Output the (x, y) coordinate of the center of the cell containing the given text.  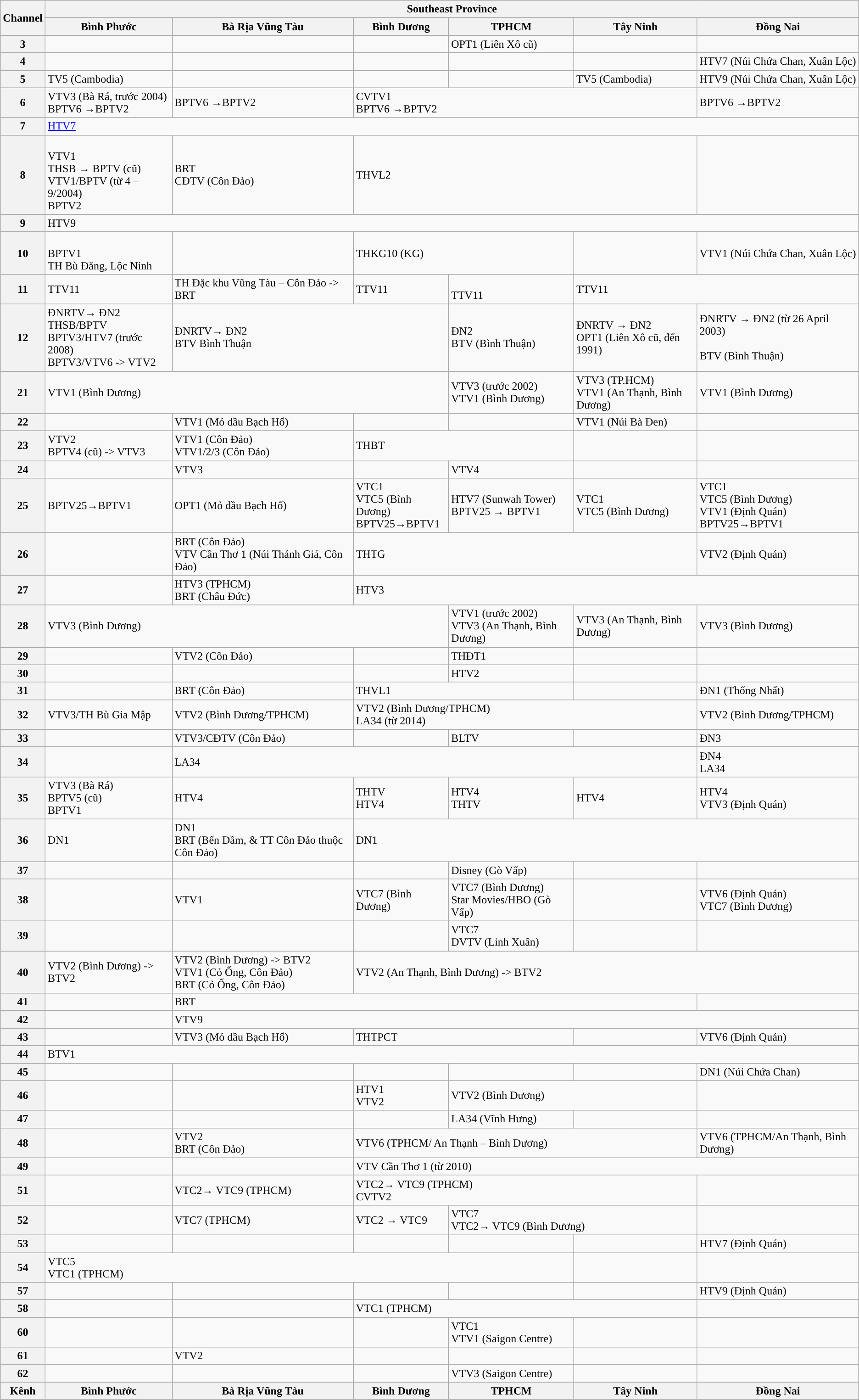
30 (23, 673)
27 (23, 590)
HTV7 (452, 126)
VTV1 (Côn Đảo) VTV1/2/3 (Côn Đảo) (262, 446)
VTV1THSB → BPTV (cũ)VTV1/BPTV (từ 4 – 9/2004) BPTV2 (109, 174)
29 (23, 656)
VTC7 DVTV (Linh Xuân) (511, 936)
VTC2→ VTC9 (TPHCM)CVTV2 (525, 1190)
53 (23, 1243)
THVL2 (525, 174)
VTV6 (Định Quán) VTC7 (Bình Dương) (778, 900)
25 (23, 506)
VTV2 BPTV4 (cũ) -> VTV3 (109, 446)
46 (23, 1095)
VTC1 VTV1 (Saigon Centre) (511, 1332)
Kênh (23, 1391)
VTV6 (Định Quán) (778, 1037)
VTV3/CĐTV (Côn Đảo) (262, 738)
VTC7 VTC2→ VTC9 (Bình Dương) (573, 1220)
45 (23, 1072)
VTV1 (Núi Bà Đen) (635, 422)
THTG (525, 554)
VTV3 (Bà Rá) BPTV5 (cũ) BPTV1 (109, 798)
VTV1 (trước 2002) VTV3 (An Thạnh, Bình Dương) (511, 626)
22 (23, 422)
LA34 (Vĩnh Hưng) (511, 1119)
ĐNRTV → ĐN2 (từ 26 April 2003) BTV (Bình Thuận) (778, 337)
10 (23, 253)
DN1BRT (Bến Dầm, & TT Côn Đảo thuộc Côn Đảo) (262, 840)
OPT1 (Mỏ dầu Bạch Hổ) (262, 506)
49 (23, 1166)
51 (23, 1190)
6 (23, 103)
THTPCT (463, 1037)
TH Đặc khu Vũng Tàu – Côn Đảo -> BRT (262, 289)
HTV7 (Định Quán) (778, 1243)
VTV2 (262, 1356)
36 (23, 840)
HTV2 (511, 673)
ĐN3 (778, 738)
VTV3 (An Thạnh, Bình Dương) (635, 626)
61 (23, 1356)
VTV3/TH Bù Gia Mập (109, 714)
HTV9 (Định Quán) (778, 1291)
VTV3 (Bà Rá, trước 2004) BPTV6 →BPTV2 (109, 103)
54 (23, 1267)
BTV1 (452, 1054)
44 (23, 1054)
ĐNRTV→ ĐN2THSB/BPTV BPTV3/HTV7 (trước 2008) BPTV3/VTV6 -> VTV2 (109, 337)
ĐNRTV→ ĐN2 BTV Bình Thuận (310, 337)
62 (23, 1373)
VTV3 (Saigon Centre) (511, 1373)
HTV1 VTV2 (401, 1095)
31 (23, 691)
11 (23, 289)
48 (23, 1143)
CVTV1 BPTV6 →BPTV2 (525, 103)
VTV1 (262, 900)
BRT (Côn Đảo) (262, 691)
39 (23, 936)
42 (23, 1019)
THĐT1 (511, 656)
VTV1 (Mỏ dầu Bạch Hổ) (262, 422)
VTV2 (An Thạnh, Bình Dương) -> BTV2 (606, 972)
VTV2 (Bình Dương) -> BTV2VTV1 (Cỏ Ống, Côn Đảo) BRT (Cỏ Ống, Côn Đảo) (262, 972)
VTV2 BRT (Côn Đảo) (262, 1143)
33 (23, 738)
VTV3 (TP.HCM)VTV1 (An Thạnh, Bình Dương) (635, 392)
VTC2 → VTC9 (401, 1220)
BPTV25→BPTV1 (109, 506)
28 (23, 626)
HTV9 (452, 223)
VTC5 VTC1 (TPHCM) (310, 1267)
VTC2→ VTC9 (TPHCM) (262, 1190)
VTC1 (TPHCM) (525, 1309)
VTV Cần Thơ 1 (từ 2010) (606, 1166)
VTC1 VTC5 (Bình Dương)VTV1 (Định Quán) BPTV25→BPTV1 (778, 506)
VTV6 (TPHCM/ An Thạnh – Bình Dương) (525, 1143)
VTV4 (511, 470)
VTV2 (Định Quán) (778, 554)
40 (23, 972)
THVL1 (463, 691)
VTV2 (Côn Đảo) (262, 656)
41 (23, 1002)
52 (23, 1220)
32 (23, 714)
THTV HTV4 (401, 798)
43 (23, 1037)
VTC7 (Bình Dương) (401, 900)
26 (23, 554)
THBT (463, 446)
Disney (Gò Vấp) (511, 870)
THKG10 (KG) (463, 253)
LA34 (435, 762)
58 (23, 1309)
ĐN2 BTV (Bình Thuận) (511, 337)
21 (23, 392)
ĐNRTV → ĐN2 OPT1 (Liên Xô cũ, đến 1991) (635, 337)
60 (23, 1332)
BRT (435, 1002)
Southeast Province (452, 9)
HTV7 (Núi Chứa Chan, Xuân Lộc) (778, 62)
24 (23, 470)
34 (23, 762)
3 (23, 44)
BRT CĐTV (Côn Đảo) (262, 174)
BLTV (511, 738)
HTV7 (Sunwah Tower) BPTV25 → BPTV1 (511, 506)
VTV3 (trước 2002)VTV1 (Bình Dương) (511, 392)
12 (23, 337)
VTC7 (TPHCM) (262, 1220)
23 (23, 446)
HTV9 (Núi Chứa Chan, Xuân Lộc) (778, 79)
VTV3 (262, 470)
HTV4 THTV (511, 798)
VTV9 (515, 1019)
VTV2 (Bình Dương/TPHCM) LA34 (từ 2014) (525, 714)
OPT1 (Liên Xô cũ) (511, 44)
47 (23, 1119)
VTC1 VTC5 (Bình Dương) BPTV25→BPTV1 (401, 506)
38 (23, 900)
VTV2 (Bình Dương) -> BTV2 (109, 972)
BRT (Côn Đảo) VTV Cần Thơ 1 (Núi Thánh Giá, Côn Đảo) (262, 554)
VTV3 (Mỏ dầu Bạch Hổ) (262, 1037)
ĐN4 LA34 (778, 762)
BPTV1TH Bù Đăng, Lộc Ninh (109, 253)
Channel (23, 18)
VTC1 VTC5 (Bình Dương) (635, 506)
VTC7 (Bình Dương) Star Movies/HBO (Gò Vấp) (511, 900)
8 (23, 174)
VTV2 (Bình Dương) (573, 1095)
9 (23, 223)
HTV3 (TPHCM) BRT (Châu Đức) (262, 590)
ĐN1 (Thống Nhất) (778, 691)
57 (23, 1291)
7 (23, 126)
HTV4VTV3 (Định Quán) (778, 798)
4 (23, 62)
37 (23, 870)
5 (23, 79)
VTV1 (Núi Chứa Chan, Xuân Lộc) (778, 253)
HTV3 (606, 590)
VTV6 (TPHCM/An Thạnh, Bình Dương) (778, 1143)
35 (23, 798)
DN1 (Núi Chứa Chan) (778, 1072)
